Return the (X, Y) coordinate for the center point of the cell that contains the specified text.  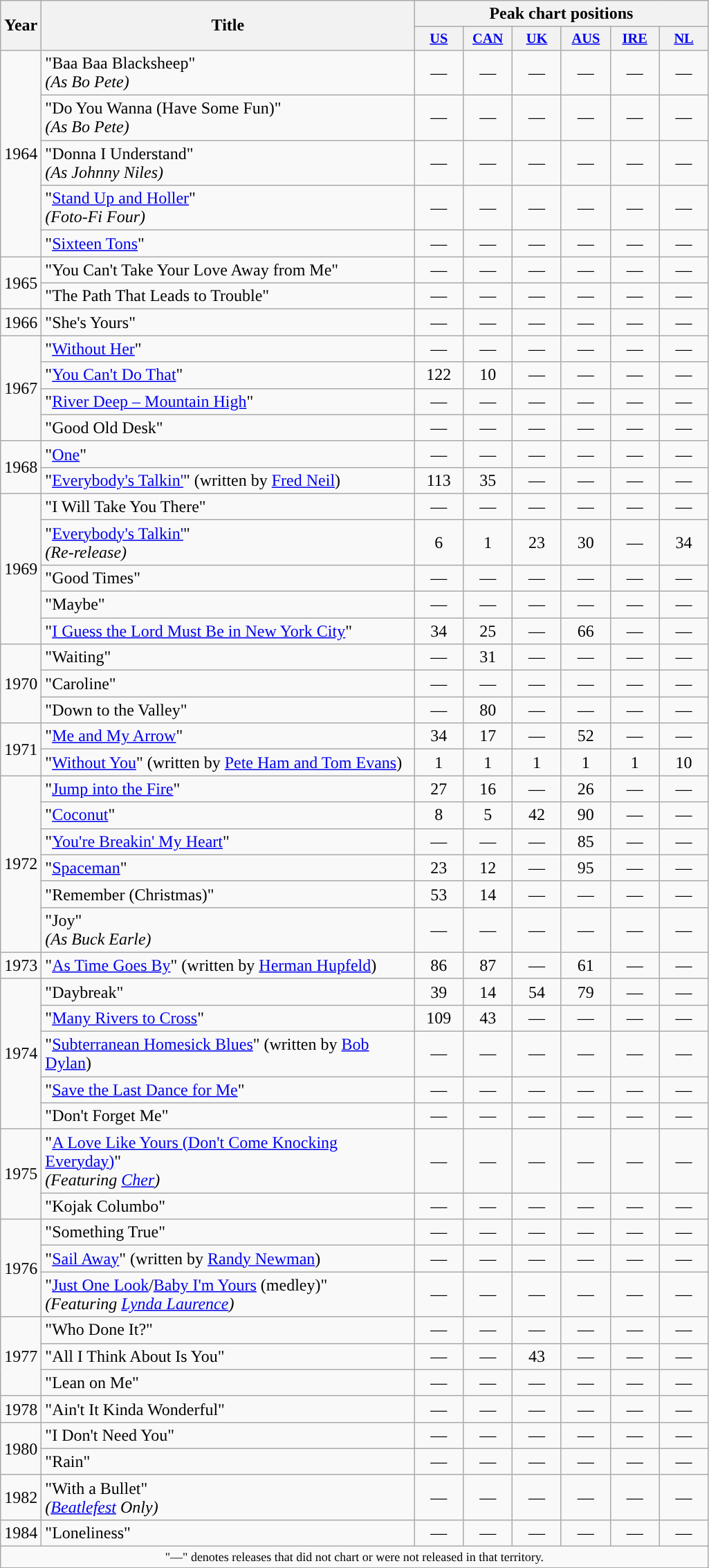
"Sail Away" (written by Randy Newman) (228, 1259)
1972 (21, 864)
1964 (21, 153)
95 (585, 868)
1977 (21, 1356)
113 (439, 480)
"Kojak Columbo" (228, 1206)
122 (439, 375)
79 (585, 992)
"Stand Up and Holler"(Foto-Fi Four) (228, 208)
109 (439, 1018)
"She's Yours" (228, 322)
"Me and My Arrow" (228, 736)
"River Deep – Mountain High" (228, 401)
US (439, 39)
"Good Old Desk" (228, 428)
"I Don't Need You" (228, 1435)
"Baa Baa Blacksheep"(As Bo Pete) (228, 72)
"Everybody's Talkin'"(Re-release) (228, 543)
"Just One Look/Baby I'm Yours (medley)"(Featuring Lynda Laurence) (228, 1294)
1970 (21, 684)
"You Can't Take Your Love Away from Me" (228, 270)
61 (585, 965)
90 (585, 815)
Peak chart positions (562, 14)
"Maybe" (228, 605)
54 (537, 992)
1969 (21, 569)
"Coconut" (228, 815)
1967 (21, 388)
1975 (21, 1174)
"Everybody's Talkin'" (written by Fred Neil) (228, 480)
"You Can't Do That" (228, 375)
Year (21, 26)
"Rain" (228, 1461)
1984 (21, 1533)
IRE (635, 39)
Title (228, 26)
"I Guess the Lord Must Be in New York City" (228, 631)
"One" (228, 454)
52 (585, 736)
27 (439, 789)
1973 (21, 965)
8 (439, 815)
1980 (21, 1448)
"Who Done It?" (228, 1330)
1982 (21, 1497)
"—" denotes releases that did not chart or were not released in that territory. (354, 1557)
UK (537, 39)
"Many Rivers to Cross" (228, 1018)
NL (683, 39)
"Donna I Understand"(As Johnny Niles) (228, 163)
"I Will Take You There" (228, 507)
80 (488, 710)
30 (585, 543)
"Remember (Christmas)" (228, 894)
"Don't Forget Me" (228, 1116)
1966 (21, 322)
"Jump into the Fire" (228, 789)
"As Time Goes By" (written by Herman Hupfeld) (228, 965)
"Caroline" (228, 684)
16 (488, 789)
1974 (21, 1053)
86 (439, 965)
"The Path That Leads to Trouble" (228, 296)
"Do You Wanna (Have Some Fun)"(As Bo Pete) (228, 118)
"Sixteen Tons" (228, 244)
"A Love Like Yours (Don't Come Knocking Everyday)"(Featuring Cher) (228, 1161)
"Save the Last Dance for Me" (228, 1090)
5 (488, 815)
25 (488, 631)
"Without Her" (228, 349)
26 (585, 789)
12 (488, 868)
1971 (21, 749)
"Ain't It Kinda Wonderful" (228, 1409)
"Without You" (written by Pete Ham and Tom Evans) (228, 763)
"Lean on Me" (228, 1383)
53 (439, 894)
"All I Think About Is You" (228, 1356)
17 (488, 736)
AUS (585, 39)
"Something True" (228, 1232)
"With a Bullet"(Beatlefest Only) (228, 1497)
1965 (21, 283)
"Daybreak" (228, 992)
"You're Breakin' My Heart" (228, 841)
1968 (21, 467)
"Spaceman" (228, 868)
42 (537, 815)
87 (488, 965)
31 (488, 657)
"Subterranean Homesick Blues" (written by Bob Dylan) (228, 1055)
"Waiting" (228, 657)
35 (488, 480)
66 (585, 631)
"Down to the Valley" (228, 710)
85 (585, 841)
"Joy"(As Buck Earle) (228, 930)
6 (439, 543)
1976 (21, 1268)
"Loneliness" (228, 1533)
"Good Times" (228, 578)
CAN (488, 39)
39 (439, 992)
1978 (21, 1409)
